Capture the cell that displays the provided text and extract its (x, y) central coordinate. 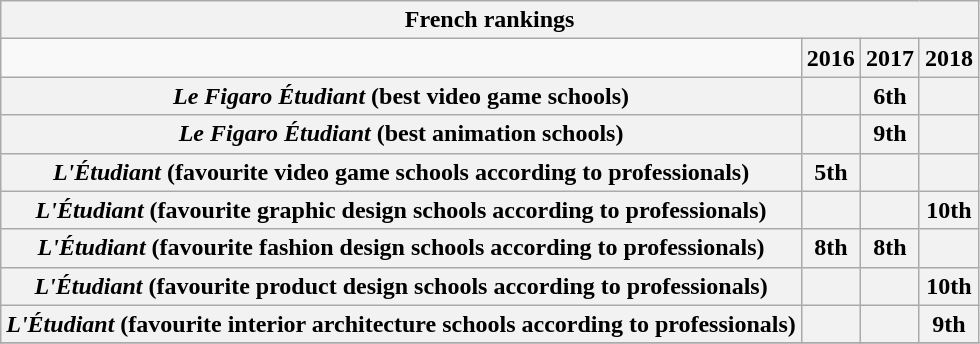
L'Étudiant (favourite product design schools according to professionals) (402, 286)
5th (830, 172)
6th (890, 96)
Le Figaro Étudiant (best video game schools) (402, 96)
2018 (948, 58)
French rankings (490, 20)
2017 (890, 58)
Le Figaro Étudiant (best animation schools) (402, 134)
L'Étudiant (favourite fashion design schools according to professionals) (402, 248)
L'Étudiant (favourite graphic design schools according to professionals) (402, 210)
L'Étudiant (favourite video game schools according to professionals) (402, 172)
2016 (830, 58)
L'Étudiant (favourite interior architecture schools according to professionals) (402, 324)
